Return the (x, y) coordinate for the center point of the cell that contains the specified text.  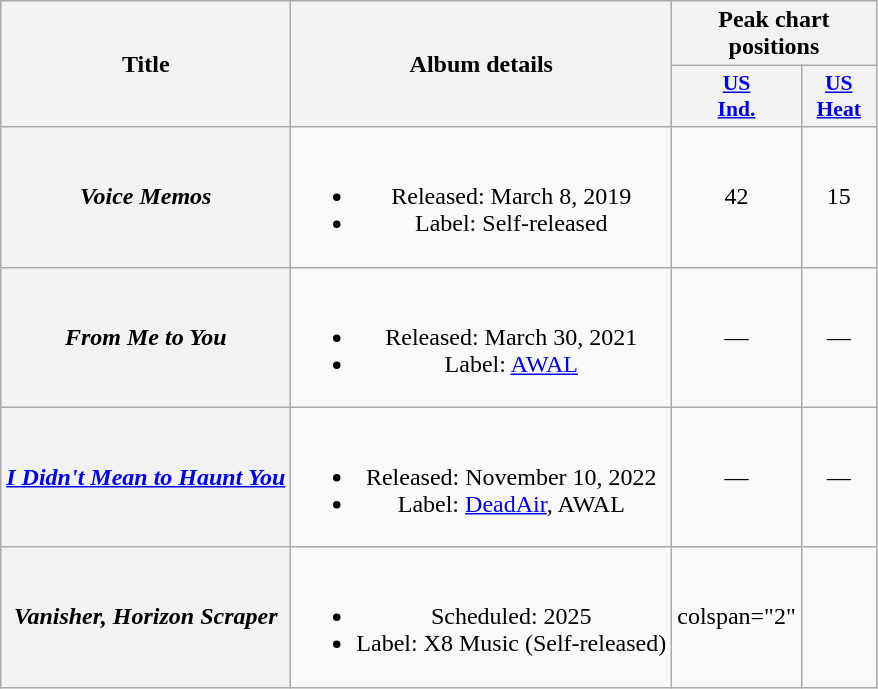
42 (737, 197)
I Didn't Mean to Haunt You (146, 477)
Released: March 8, 2019Label: Self-released (482, 197)
Vanisher, Horizon Scraper (146, 617)
Album details (482, 64)
Scheduled: 2025Label: X8 Music (Self-released) (482, 617)
Voice Memos (146, 197)
USInd. (737, 96)
Title (146, 64)
colspan="2" (737, 617)
From Me to You (146, 337)
USHeat (838, 96)
Released: March 30, 2021Label: AWAL (482, 337)
15 (838, 197)
Peak chart positions (774, 34)
Released: November 10, 2022Label: DeadAir, AWAL (482, 477)
